Detect which cell encompasses the target text, then output its [X, Y] center coordinate. 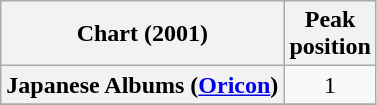
Chart (2001) [142, 34]
1 [330, 85]
Japanese Albums (Oricon) [142, 85]
Peakposition [330, 34]
